Provide the (X, Y) coordinate of the cell's center where the given text is located.  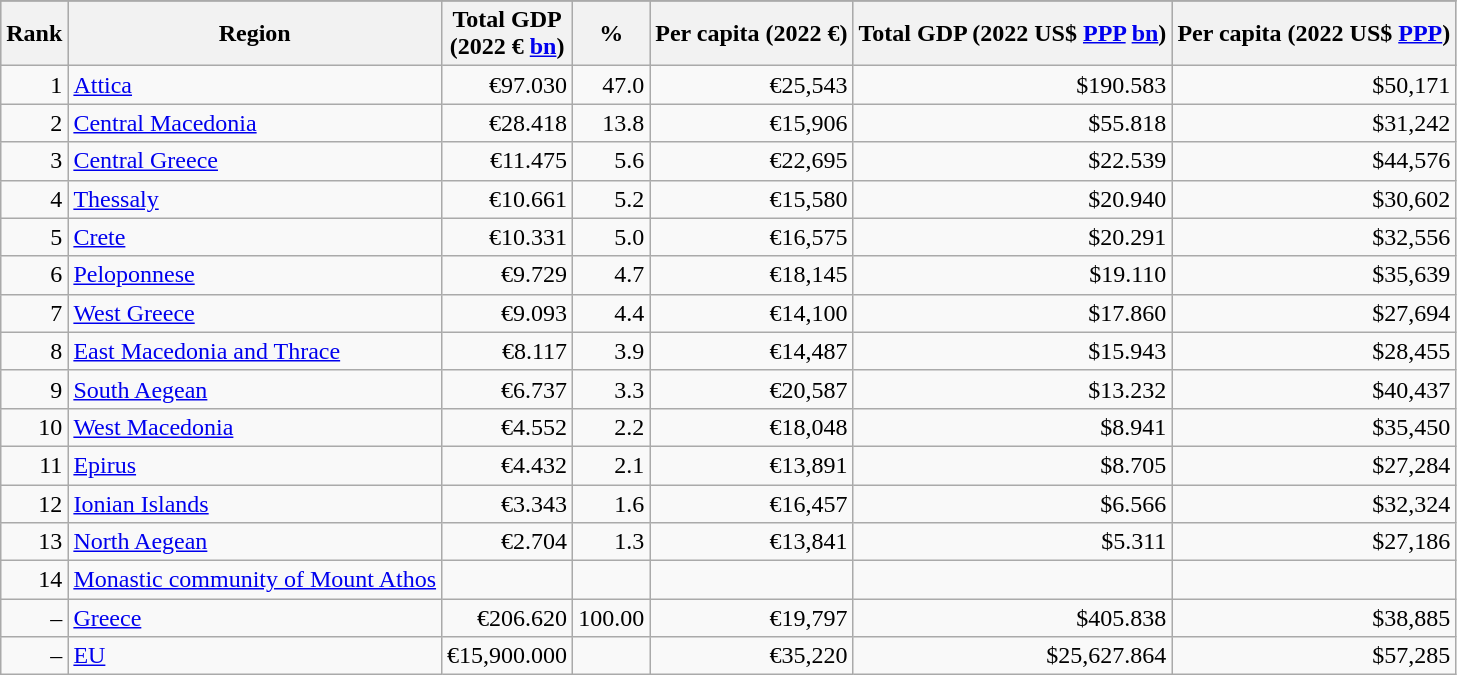
47.0 (612, 85)
€4.432 (508, 465)
% (612, 34)
Per capita (2022 US$ PPP) (1314, 34)
€4.552 (508, 427)
€25,543 (752, 85)
€15,580 (752, 199)
€35,220 (752, 656)
Thessaly (255, 199)
1.3 (612, 542)
4.4 (612, 313)
$40,437 (1314, 389)
$27,186 (1314, 542)
$28,455 (1314, 351)
3.9 (612, 351)
Peloponnese (255, 275)
€18,048 (752, 427)
2.1 (612, 465)
14 (34, 580)
€14,487 (752, 351)
$15.943 (1012, 351)
3 (34, 161)
€14,100 (752, 313)
$405.838 (1012, 618)
Greece (255, 618)
13 (34, 542)
$30,602 (1314, 199)
$20.940 (1012, 199)
South Aegean (255, 389)
$20.291 (1012, 237)
$8.705 (1012, 465)
€16,575 (752, 237)
$17.860 (1012, 313)
6 (34, 275)
€18,145 (752, 275)
€2.704 (508, 542)
5 (34, 237)
$25,627.864 (1012, 656)
$22.539 (1012, 161)
5.2 (612, 199)
4.7 (612, 275)
5.0 (612, 237)
Central Greece (255, 161)
$55.818 (1012, 123)
Region (255, 34)
Total GDP(2022 € bn) (508, 34)
€16,457 (752, 503)
€8.117 (508, 351)
€28.418 (508, 123)
West Greece (255, 313)
€9.729 (508, 275)
3.3 (612, 389)
€10.331 (508, 237)
4 (34, 199)
11 (34, 465)
€13,891 (752, 465)
$8.941 (1012, 427)
€19,797 (752, 618)
$57,285 (1314, 656)
€3.343 (508, 503)
€10.661 (508, 199)
$38,885 (1314, 618)
Epirus (255, 465)
$5.311 (1012, 542)
Total GDP (2022 US$ PPP bn) (1012, 34)
€13,841 (752, 542)
Monastic community of Mount Athos (255, 580)
$27,284 (1314, 465)
$13.232 (1012, 389)
Ionian Islands (255, 503)
10 (34, 427)
$19.110 (1012, 275)
9 (34, 389)
EU (255, 656)
East Macedonia and Thrace (255, 351)
$35,639 (1314, 275)
$6.566 (1012, 503)
100.00 (612, 618)
2 (34, 123)
$32,556 (1314, 237)
€6.737 (508, 389)
7 (34, 313)
$31,242 (1314, 123)
2.2 (612, 427)
Central Macedonia (255, 123)
Rank (34, 34)
1 (34, 85)
€15,906 (752, 123)
€206.620 (508, 618)
$190.583 (1012, 85)
€22,695 (752, 161)
€11.475 (508, 161)
North Aegean (255, 542)
€97.030 (508, 85)
1.6 (612, 503)
8 (34, 351)
$27,694 (1314, 313)
12 (34, 503)
13.8 (612, 123)
Per capita (2022 €) (752, 34)
Crete (255, 237)
5.6 (612, 161)
€20,587 (752, 389)
€9.093 (508, 313)
Attica (255, 85)
$32,324 (1314, 503)
$35,450 (1314, 427)
$44,576 (1314, 161)
West Macedonia (255, 427)
€15,900.000 (508, 656)
$50,171 (1314, 85)
